Detect which cell encompasses the target text, then output its (x, y) center coordinate. 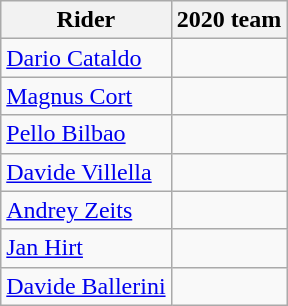
Pello Bilbao (86, 134)
Magnus Cort (86, 96)
Andrey Zeits (86, 210)
Davide Villella (86, 172)
Dario Cataldo (86, 58)
2020 team (229, 20)
Davide Ballerini (86, 286)
Jan Hirt (86, 248)
Rider (86, 20)
